Detect which cell encompasses the target text, then output its (x, y) center coordinate. 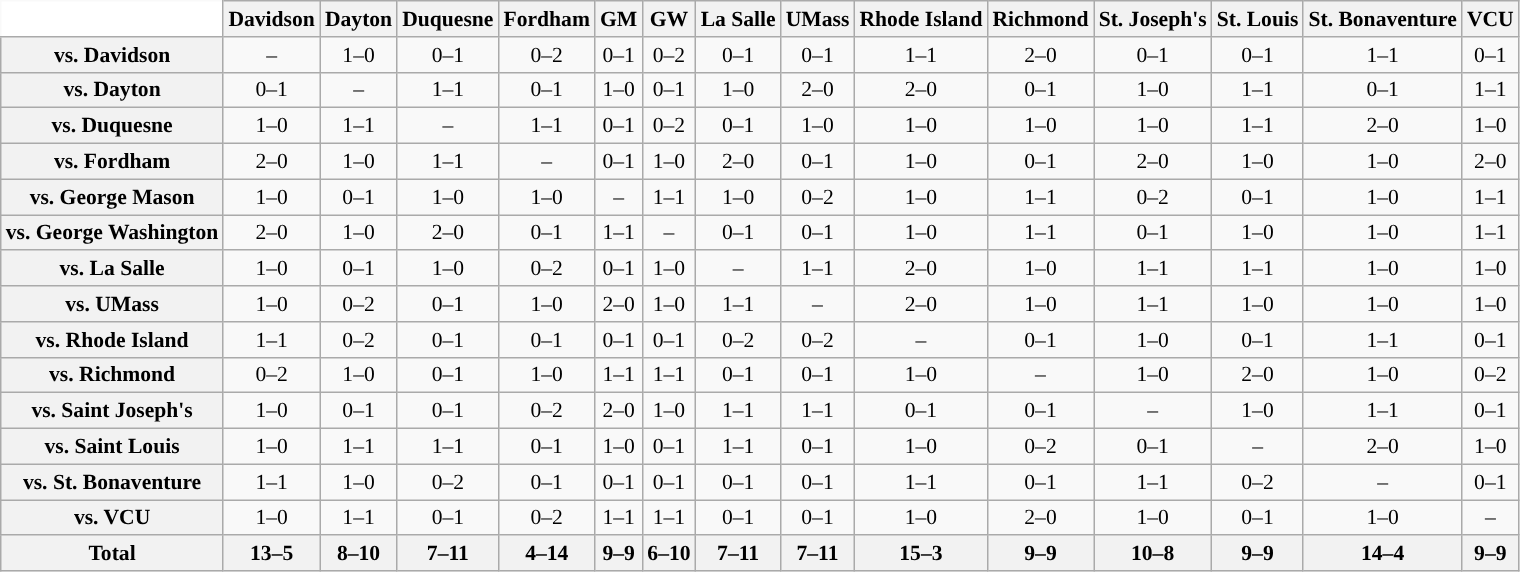
UMass (818, 19)
vs. Duquesne (112, 126)
St. Louis (1258, 19)
vs. Saint Joseph's (112, 411)
vs. Davidson (112, 55)
VCU (1490, 19)
GM (618, 19)
10–8 (1153, 554)
Fordham (546, 19)
La Salle (738, 19)
vs. UMass (112, 304)
St. Bonaventure (1382, 19)
15–3 (920, 554)
8–10 (358, 554)
vs. VCU (112, 518)
4–14 (546, 554)
Rhode Island (920, 19)
vs. St. Bonaventure (112, 482)
vs. George Mason (112, 197)
vs. George Washington (112, 233)
vs. Richmond (112, 375)
Richmond (1040, 19)
vs. Saint Louis (112, 447)
Duquesne (448, 19)
vs. Rhode Island (112, 340)
14–4 (1382, 554)
vs. La Salle (112, 269)
GW (668, 19)
Total (112, 554)
13–5 (272, 554)
vs. Dayton (112, 90)
St. Joseph's (1153, 19)
6–10 (668, 554)
Davidson (272, 19)
Dayton (358, 19)
vs. Fordham (112, 162)
